Find where the given text appears and provide that cell's center as (X, Y) coordinate. 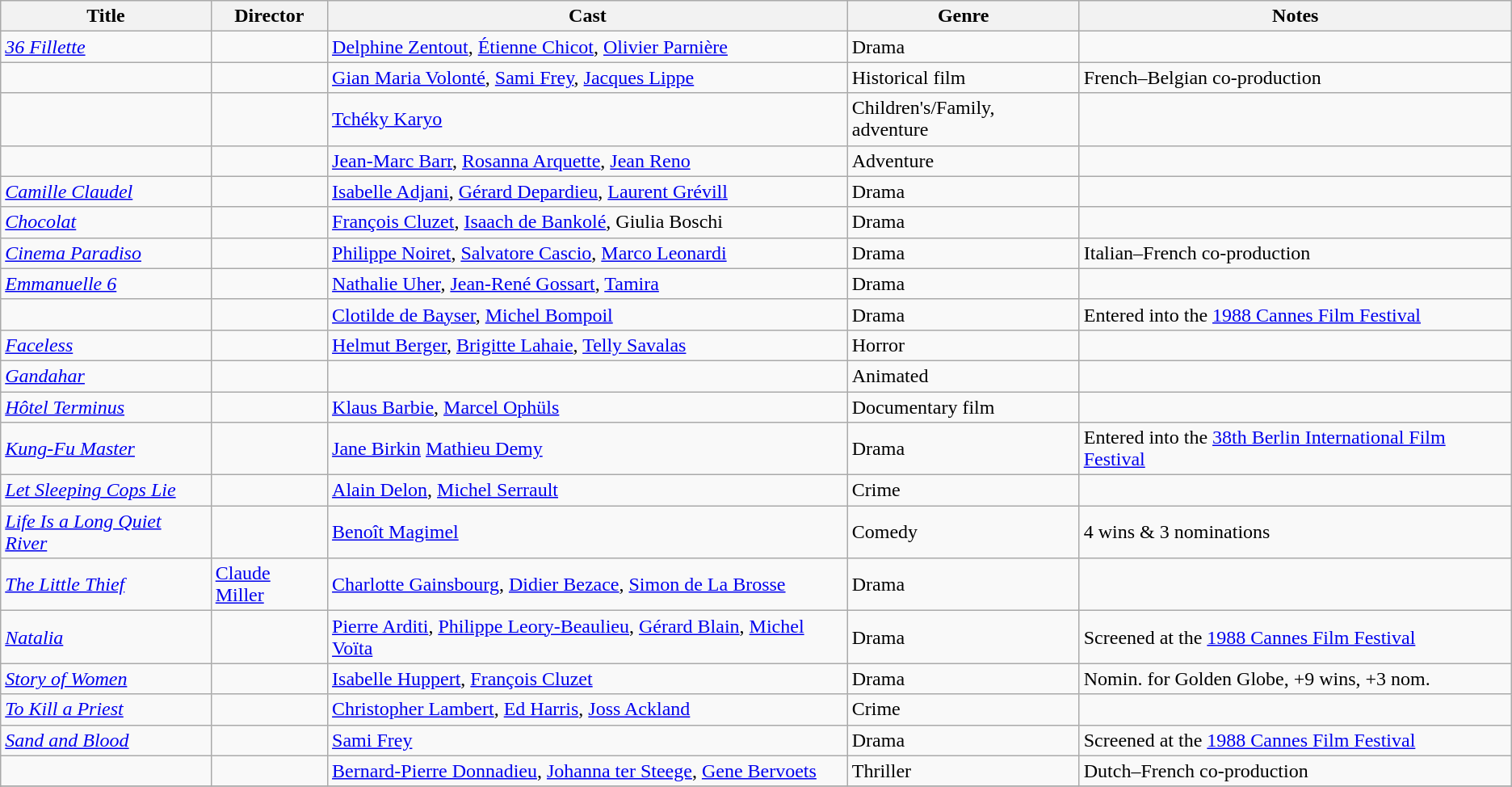
The Little Thief (106, 585)
Children's/Family, adventure (963, 120)
36 Fillette (106, 47)
Hôtel Terminus (106, 406)
Documentary film (963, 406)
Alain Delon, Michel Serrault (588, 490)
Title (106, 16)
Story of Women (106, 679)
Natalia (106, 637)
Faceless (106, 345)
Cinema Paradiso (106, 253)
Tchéky Karyo (588, 120)
Thriller (963, 771)
Nathalie Uher, Jean-René Gossart, Tamira (588, 284)
Horror (963, 345)
Animated (963, 376)
Isabelle Adjani, Gérard Depardieu, Laurent Grévill (588, 191)
Historical film (963, 78)
4 wins & 3 nominations (1296, 532)
Philippe Noiret, Salvatore Cascio, Marco Leonardi (588, 253)
Gandahar (106, 376)
Sand and Blood (106, 740)
Pierre Arditi, Philippe Leory-Beaulieu, Gérard Blain, Michel Voïta (588, 637)
Bernard-Pierre Donnadieu, Johanna ter Steege, Gene Bervoets (588, 771)
Entered into the 1988 Cannes Film Festival (1296, 314)
Dutch–French co-production (1296, 771)
Isabelle Huppert, François Cluzet (588, 679)
Life Is a Long Quiet River (106, 532)
Claude Miller (269, 585)
Camille Claudel (106, 191)
To Kill a Priest (106, 709)
Benoît Magimel (588, 532)
Klaus Barbie, Marcel Ophüls (588, 406)
François Cluzet, Isaach de Bankolé, Giulia Boschi (588, 222)
Delphine Zentout, Étienne Chicot, Olivier Parnière (588, 47)
Italian–French co-production (1296, 253)
Chocolat (106, 222)
Entered into the 38th Berlin International Film Festival (1296, 449)
Adventure (963, 161)
Helmut Berger, Brigitte Lahaie, Telly Savalas (588, 345)
Jane Birkin Mathieu Demy (588, 449)
Charlotte Gainsbourg, Didier Bezace, Simon de La Brosse (588, 585)
Genre (963, 16)
French–Belgian co-production (1296, 78)
Emmanuelle 6 (106, 284)
Director (269, 16)
Cast (588, 16)
Gian Maria Volonté, Sami Frey, Jacques Lippe (588, 78)
Comedy (963, 532)
Let Sleeping Cops Lie (106, 490)
Jean-Marc Barr, Rosanna Arquette, Jean Reno (588, 161)
Kung-Fu Master (106, 449)
Nomin. for Golden Globe, +9 wins, +3 nom. (1296, 679)
Sami Frey (588, 740)
Notes (1296, 16)
Clotilde de Bayser, Michel Bompoil (588, 314)
Christopher Lambert, Ed Harris, Joss Ackland (588, 709)
